For the text-containing cell, return its midpoint in (X, Y) coordinate format. 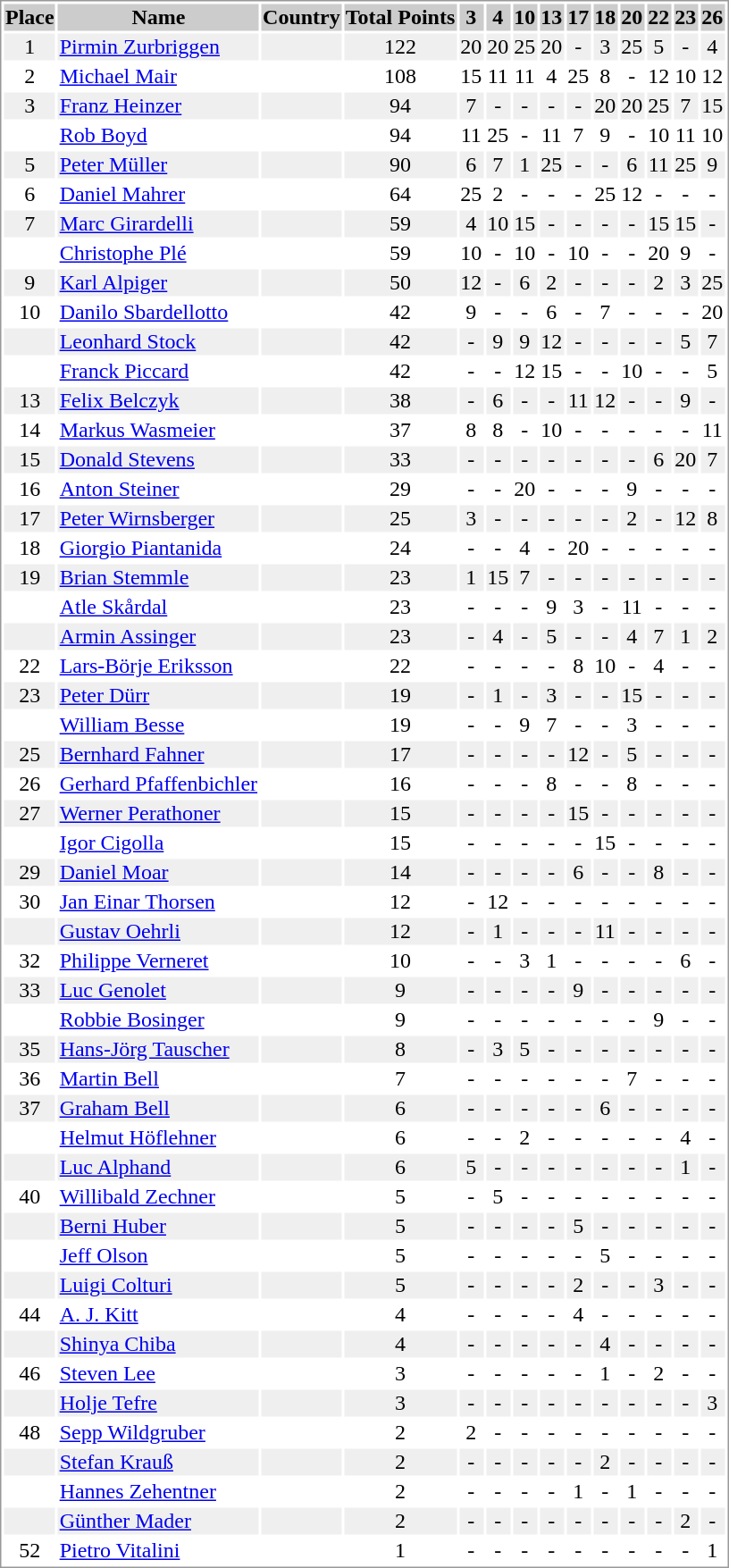
Armin Assinger (158, 637)
Franck Piccard (158, 371)
Igor Cigolla (158, 843)
William Besse (158, 725)
Country (302, 17)
Berni Huber (158, 1227)
50 (400, 283)
Holje Tefre (158, 1404)
Pietro Vitalini (158, 1550)
Werner Perathoner (158, 814)
Shinya Chiba (158, 1345)
38 (400, 401)
36 (29, 1078)
Place (29, 17)
Martin Bell (158, 1078)
Hans-Jörg Tauscher (158, 1050)
44 (29, 1314)
Name (158, 17)
Daniel Mahrer (158, 194)
Peter Dürr (158, 696)
Peter Wirnsberger (158, 519)
Philippe Verneret (158, 960)
Jan Einar Thorsen (158, 901)
24 (400, 548)
Markus Wasmeier (158, 430)
27 (29, 814)
Danilo Sbardellotto (158, 312)
Brian Stemmle (158, 578)
Luc Alphand (158, 1168)
52 (29, 1550)
Luigi Colturi (158, 1286)
Günther Mader (158, 1522)
108 (400, 76)
Peter Müller (158, 165)
Luc Genolet (158, 991)
Lars-Börje Eriksson (158, 666)
Karl Alpiger (158, 283)
122 (400, 47)
Anton Steiner (158, 489)
Graham Bell (158, 1109)
Stefan Krauß (158, 1463)
Sepp Wildgruber (158, 1432)
Michael Mair (158, 76)
Giorgio Piantanida (158, 548)
Atle Skårdal (158, 607)
35 (29, 1050)
Helmut Höflehner (158, 1137)
Leonhard Stock (158, 342)
Christophe Plé (158, 253)
32 (29, 960)
Rob Boyd (158, 135)
64 (400, 194)
Hannes Zehentner (158, 1491)
30 (29, 901)
Bernhard Fahner (158, 755)
46 (29, 1373)
Steven Lee (158, 1373)
40 (29, 1196)
A. J. Kitt (158, 1314)
Daniel Moar (158, 873)
Donald Stevens (158, 460)
Franz Heinzer (158, 106)
Gerhard Pfaffenbichler (158, 784)
48 (29, 1432)
Pirmin Zurbriggen (158, 47)
Robbie Bosinger (158, 1019)
Felix Belczyk (158, 401)
Willibald Zechner (158, 1196)
Total Points (400, 17)
90 (400, 165)
Jeff Olson (158, 1255)
Marc Girardelli (158, 224)
Gustav Oehrli (158, 932)
